Extract the (X, Y) coordinate from the center of the cell holding the provided text.  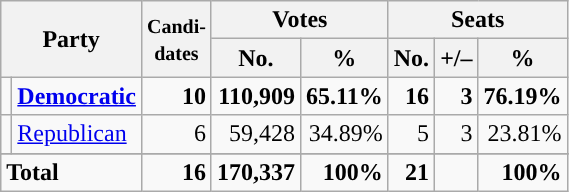
10 (176, 96)
Party (72, 39)
Seats (478, 20)
+/– (456, 58)
170,337 (256, 172)
Votes (300, 20)
76.19% (522, 96)
59,428 (256, 134)
65.11% (344, 96)
34.89% (344, 134)
Democratic (77, 96)
Total (72, 172)
Republican (77, 134)
6 (176, 134)
23.81% (522, 134)
21 (411, 172)
Candi-dates (176, 39)
5 (411, 134)
110,909 (256, 96)
